For the text-containing cell, return its midpoint in [X, Y] coordinate format. 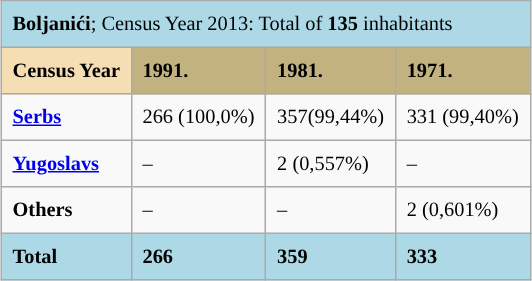
Yugoslavs [66, 163]
Others [66, 210]
333 [462, 256]
Total [66, 256]
357(99,44%) [331, 117]
1981. [331, 70]
266 [198, 256]
Census Year [66, 70]
359 [331, 256]
331 (99,40%) [462, 117]
266 (100,0%) [198, 117]
Boljanići; Census Year 2013: Total of 135 inhabitants [266, 24]
Serbs [66, 117]
2 (0,557%) [331, 163]
1971. [462, 70]
1991. [198, 70]
2 (0,601%) [462, 210]
